Detect which cell encompasses the target text, then output its (X, Y) center coordinate. 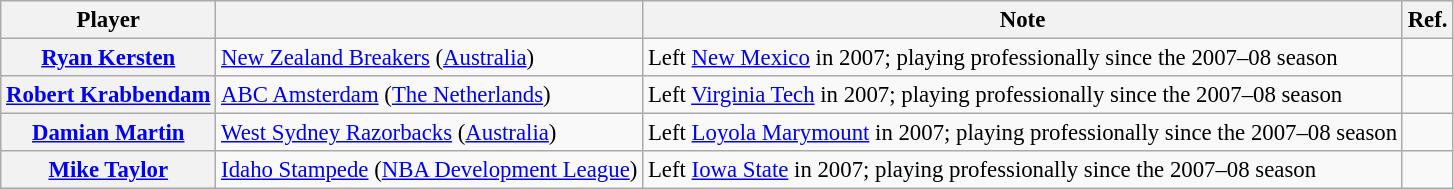
West Sydney Razorbacks (Australia) (430, 133)
Left New Mexico in 2007; playing professionally since the 2007–08 season (1023, 58)
Player (108, 20)
Left Virginia Tech in 2007; playing professionally since the 2007–08 season (1023, 95)
Ryan Kersten (108, 58)
Ref. (1427, 20)
ABC Amsterdam (The Netherlands) (430, 95)
Mike Taylor (108, 170)
Note (1023, 20)
New Zealand Breakers (Australia) (430, 58)
Idaho Stampede (NBA Development League) (430, 170)
Left Iowa State in 2007; playing professionally since the 2007–08 season (1023, 170)
Robert Krabbendam (108, 95)
Left Loyola Marymount in 2007; playing professionally since the 2007–08 season (1023, 133)
Damian Martin (108, 133)
